Detect which cell encompasses the target text, then output its (x, y) center coordinate. 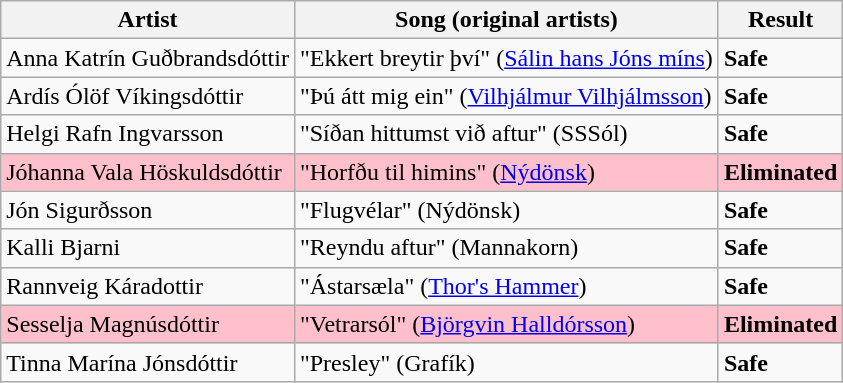
Kalli Bjarni (148, 248)
"Horfðu til himins" (Nýdönsk) (506, 172)
Ardís Ólöf Víkingsdóttir (148, 96)
Song (original artists) (506, 20)
"Þú átt mig ein" (Vilhjálmur Vilhjálmsson) (506, 96)
"Ekkert breytir því" (Sálin hans Jóns míns) (506, 58)
Result (780, 20)
Artist (148, 20)
"Síðan hittumst við aftur" (SSSól) (506, 134)
Anna Katrín Guðbrandsdóttir (148, 58)
"Ástarsæla" (Thor's Hammer) (506, 286)
"Reyndu aftur" (Mannakorn) (506, 248)
"Flugvélar" (Nýdönsk) (506, 210)
Sesselja Magnúsdóttir (148, 324)
Helgi Rafn Ingvarsson (148, 134)
Jón Sigurðsson (148, 210)
Rannveig Káradottir (148, 286)
Tinna Marína Jónsdóttir (148, 362)
"Vetrarsól" (Björgvin Halldórsson) (506, 324)
Jóhanna Vala Höskuldsdóttir (148, 172)
"Presley" (Grafík) (506, 362)
